Extract the [X, Y] coordinate from the center of the cell holding the provided text.  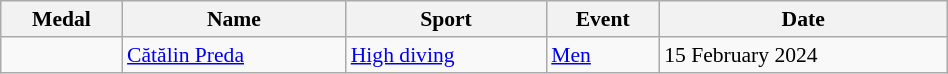
Cătălin Preda [234, 55]
Sport [446, 19]
Date [803, 19]
Event [602, 19]
15 February 2024 [803, 55]
Name [234, 19]
High diving [446, 55]
Men [602, 55]
Medal [62, 19]
